Return the [X, Y] coordinate for the center point of the cell that contains the specified text.  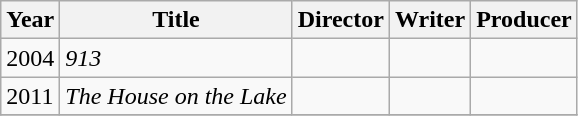
Writer [430, 20]
913 [176, 58]
The House on the Lake [176, 96]
2004 [30, 58]
Producer [524, 20]
2011 [30, 96]
Title [176, 20]
Director [340, 20]
Year [30, 20]
